Identify which cell holds the provided text, then report its (x, y) central coordinate. 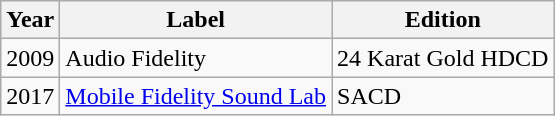
24 Karat Gold HDCD (443, 58)
Year (30, 20)
Edition (443, 20)
Label (196, 20)
Mobile Fidelity Sound Lab (196, 96)
2009 (30, 58)
Audio Fidelity (196, 58)
SACD (443, 96)
2017 (30, 96)
